Identify which cell holds the provided text, then report its [x, y] central coordinate. 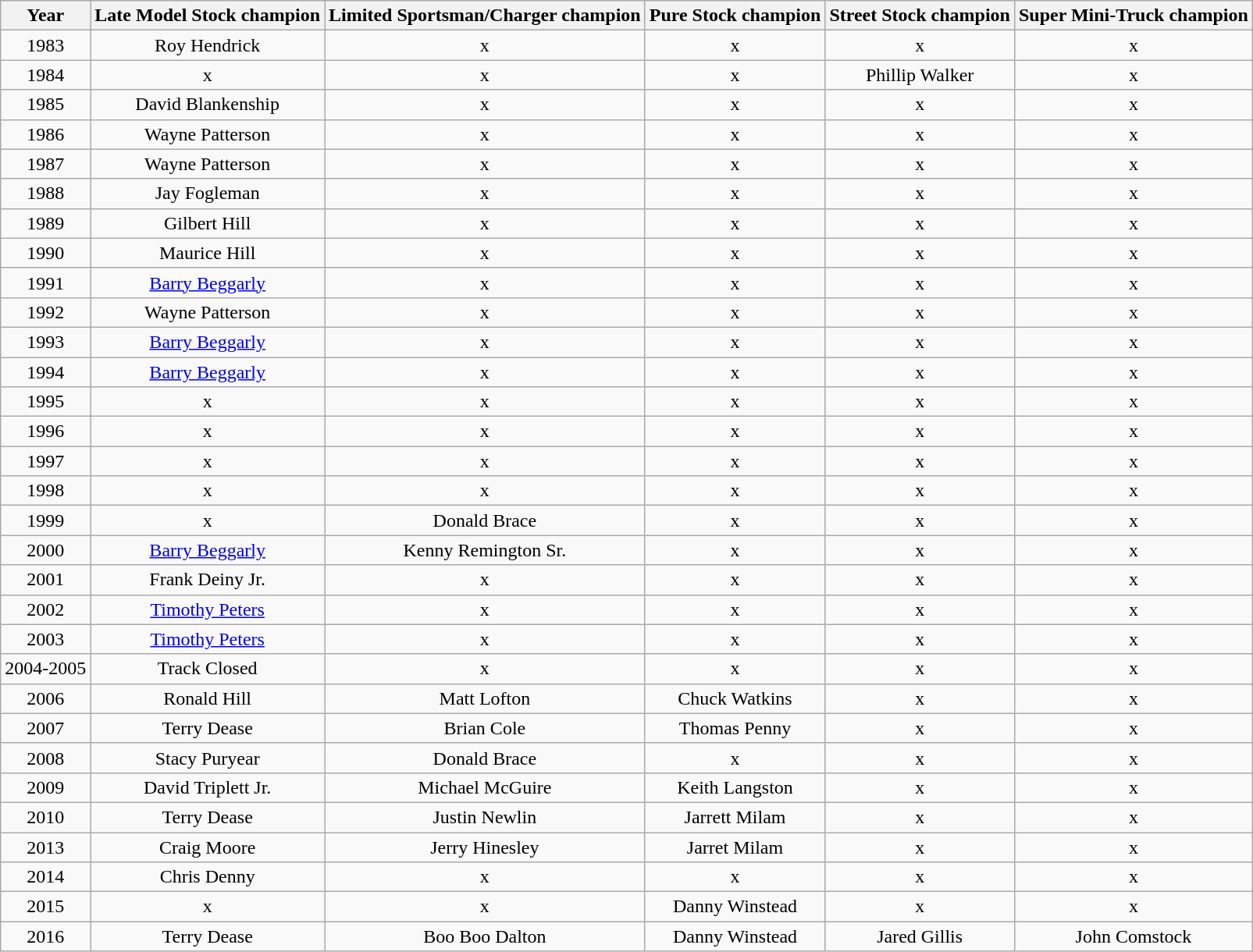
Year [45, 16]
David Blankenship [208, 105]
2002 [45, 609]
1994 [45, 372]
1988 [45, 194]
Jared Gillis [920, 936]
1991 [45, 282]
Chuck Watkins [735, 698]
Street Stock champion [920, 16]
2015 [45, 907]
Jay Fogleman [208, 194]
Jerry Hinesley [486, 847]
1983 [45, 45]
Maurice Hill [208, 253]
2007 [45, 728]
Justin Newlin [486, 817]
Pure Stock champion [735, 16]
Keith Langston [735, 787]
1999 [45, 520]
2010 [45, 817]
2003 [45, 639]
Phillip Walker [920, 75]
Craig Moore [208, 847]
1986 [45, 134]
Late Model Stock champion [208, 16]
2008 [45, 758]
1998 [45, 491]
Ronald Hill [208, 698]
2013 [45, 847]
2001 [45, 580]
Jarret Milam [735, 847]
1987 [45, 164]
1985 [45, 105]
Matt Lofton [486, 698]
Boo Boo Dalton [486, 936]
1997 [45, 461]
1993 [45, 342]
Track Closed [208, 669]
2014 [45, 877]
2006 [45, 698]
2016 [45, 936]
1995 [45, 402]
1996 [45, 432]
1992 [45, 312]
2009 [45, 787]
Gilbert Hill [208, 223]
Thomas Penny [735, 728]
Frank Deiny Jr. [208, 580]
Limited Sportsman/Charger champion [486, 16]
Super Mini-Truck champion [1134, 16]
John Comstock [1134, 936]
Kenny Remington Sr. [486, 550]
Brian Cole [486, 728]
Chris Denny [208, 877]
1984 [45, 75]
David Triplett Jr. [208, 787]
2004-2005 [45, 669]
1989 [45, 223]
Michael McGuire [486, 787]
Jarrett Milam [735, 817]
2000 [45, 550]
Roy Hendrick [208, 45]
Stacy Puryear [208, 758]
1990 [45, 253]
